Output the [x, y] coordinate of the center of the cell containing the given text.  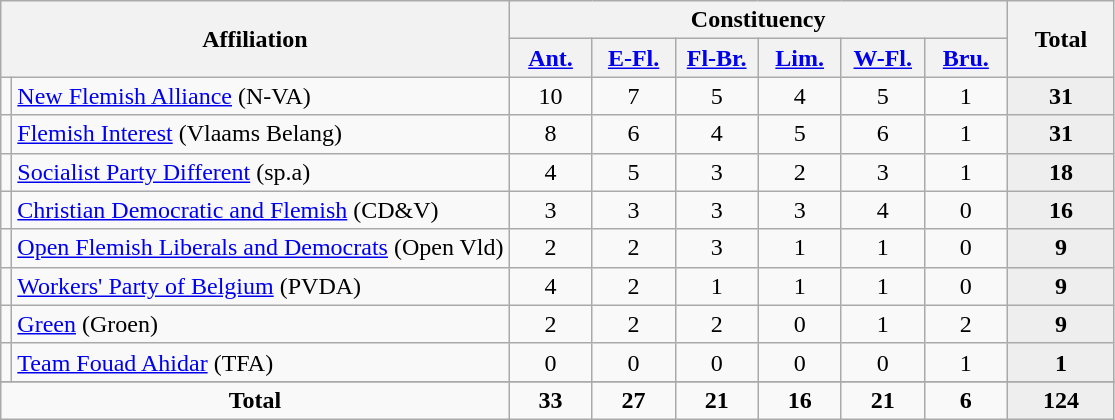
33 [550, 400]
Constituency [758, 20]
124 [1060, 400]
Ant. [550, 58]
Affiliation [255, 39]
Fl-Br. [716, 58]
27 [634, 400]
W-Fl. [882, 58]
7 [634, 96]
Workers' Party of Belgium (PVDA) [260, 286]
Open Flemish Liberals and Democrats (Open Vld) [260, 248]
Lim. [800, 58]
E-Fl. [634, 58]
10 [550, 96]
Socialist Party Different (sp.a) [260, 172]
18 [1060, 172]
Christian Democratic and Flemish (CD&V) [260, 210]
Team Fouad Ahidar (TFA) [260, 362]
Bru. [966, 58]
New Flemish Alliance (N-VA) [260, 96]
8 [550, 134]
Flemish Interest (Vlaams Belang) [260, 134]
Green (Groen) [260, 324]
